Output the (x, y) coordinate of the center of the cell containing the given text.  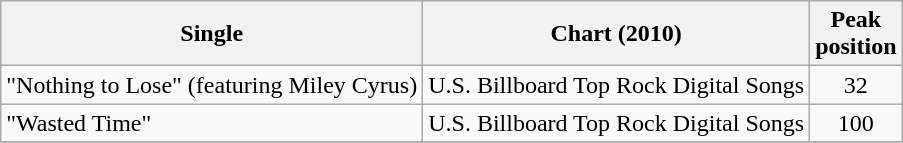
"Nothing to Lose" (featuring Miley Cyrus) (212, 85)
32 (856, 85)
Chart (2010) (616, 34)
Single (212, 34)
Peakposition (856, 34)
100 (856, 123)
"Wasted Time" (212, 123)
